Determine the (x, y) coordinate at the center of the cell enclosing the given text.  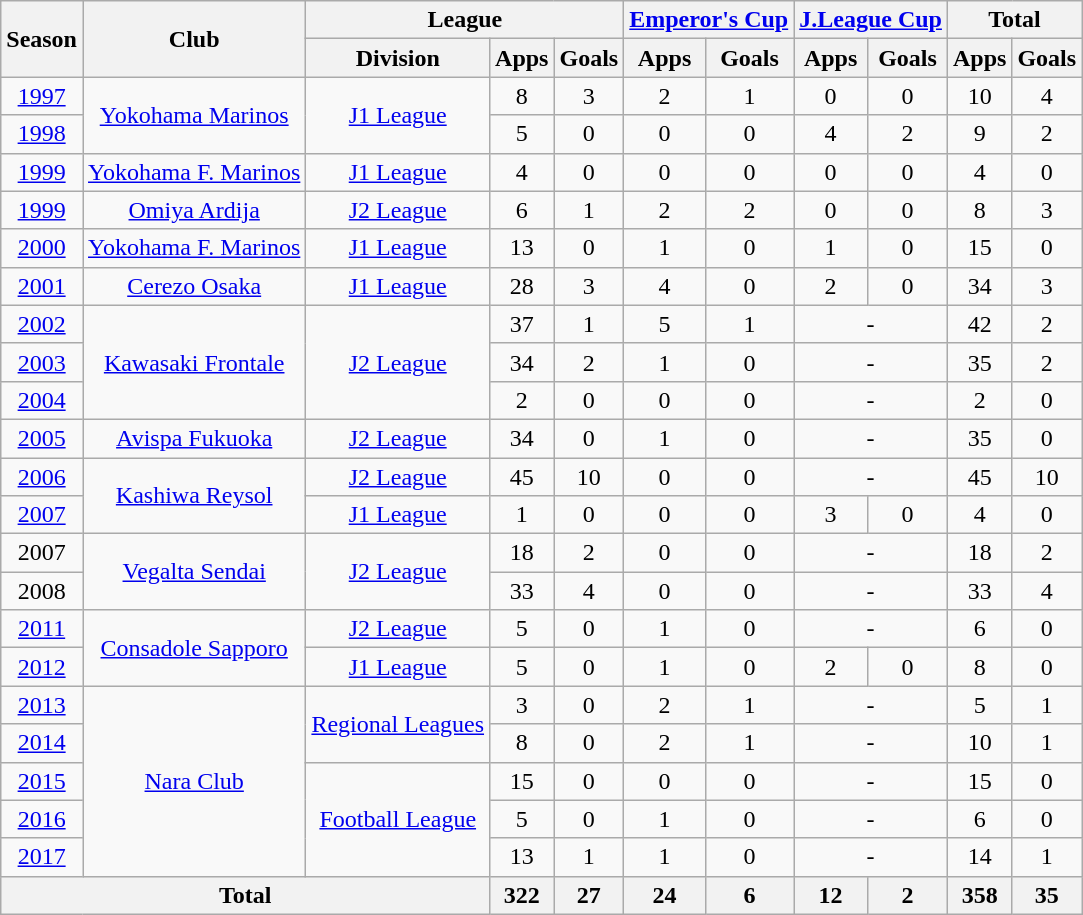
2011 (42, 629)
42 (979, 324)
2002 (42, 324)
2001 (42, 286)
Season (42, 39)
League (465, 20)
2005 (42, 438)
2008 (42, 591)
2017 (42, 857)
2016 (42, 819)
1997 (42, 96)
37 (522, 324)
24 (665, 895)
2015 (42, 781)
2013 (42, 705)
28 (522, 286)
2004 (42, 400)
2012 (42, 667)
Club (194, 39)
Division (398, 58)
Emperor's Cup (709, 20)
27 (589, 895)
2003 (42, 362)
Omiya Ardija (194, 210)
Kashiwa Reysol (194, 496)
Consadole Sapporo (194, 648)
Cerezo Osaka (194, 286)
J.League Cup (871, 20)
Vegalta Sendai (194, 572)
1998 (42, 134)
Avispa Fukuoka (194, 438)
9 (979, 134)
2000 (42, 248)
2006 (42, 477)
2014 (42, 743)
14 (979, 857)
Football League (398, 819)
Kawasaki Frontale (194, 362)
322 (522, 895)
Nara Club (194, 781)
12 (831, 895)
Regional Leagues (398, 724)
Yokohama Marinos (194, 115)
358 (979, 895)
